Return (x, y) of the center of cell containing provided text 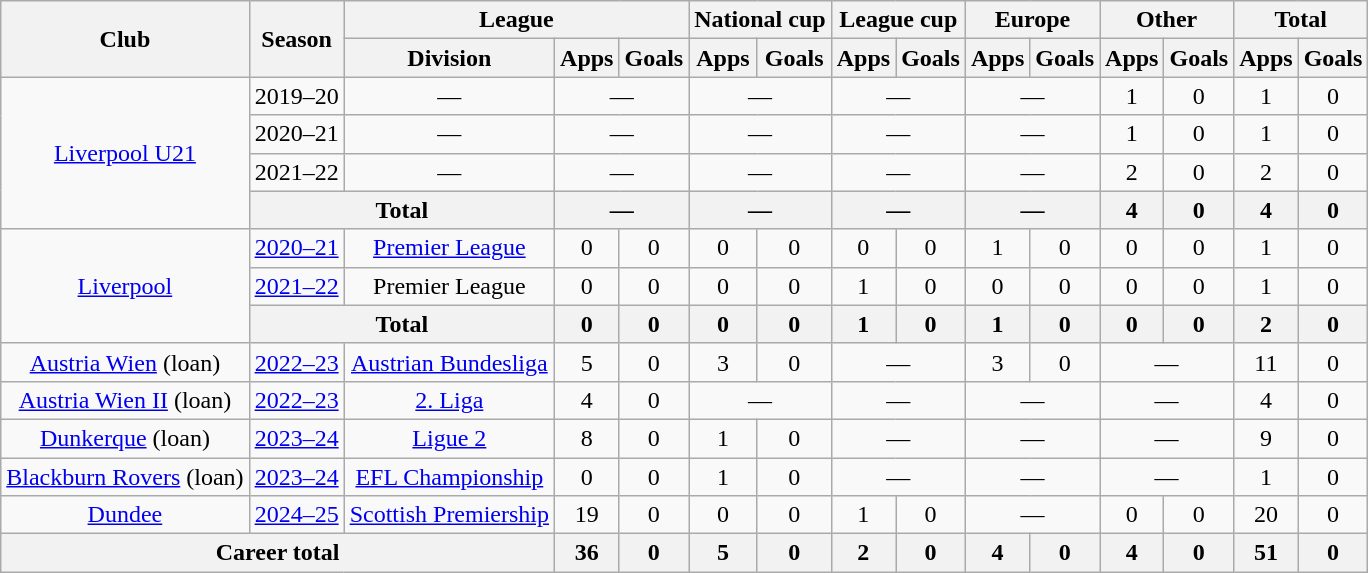
Ligue 2 (449, 438)
Career total (278, 553)
2019–20 (296, 96)
2024–25 (296, 515)
8 (587, 438)
National cup (760, 20)
Austrian Bundesliga (449, 362)
Liverpool (125, 286)
19 (587, 515)
EFL Championship (449, 477)
League cup (898, 20)
2. Liga (449, 400)
9 (1266, 438)
Austria Wien (loan) (125, 362)
Liverpool U21 (125, 153)
11 (1266, 362)
Other (1167, 20)
Dundee (125, 515)
51 (1266, 553)
Club (125, 39)
20 (1266, 515)
Division (449, 58)
League (516, 20)
Season (296, 39)
Europe (1032, 20)
36 (587, 553)
Austria Wien II (loan) (125, 400)
Scottish Premiership (449, 515)
Blackburn Rovers (loan) (125, 477)
Dunkerque (loan) (125, 438)
